Extract the [X, Y] coordinate from the center of the cell holding the provided text.  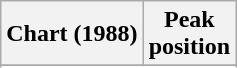
Peakposition [189, 34]
Chart (1988) [72, 34]
